Return the (X, Y) coordinate for the center point of the cell that contains the specified text.  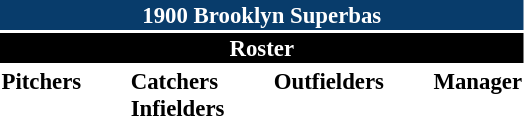
Roster (262, 48)
1900 Brooklyn Superbas (262, 15)
